From the cell containing the given text, extract its center point as (x, y) coordinate. 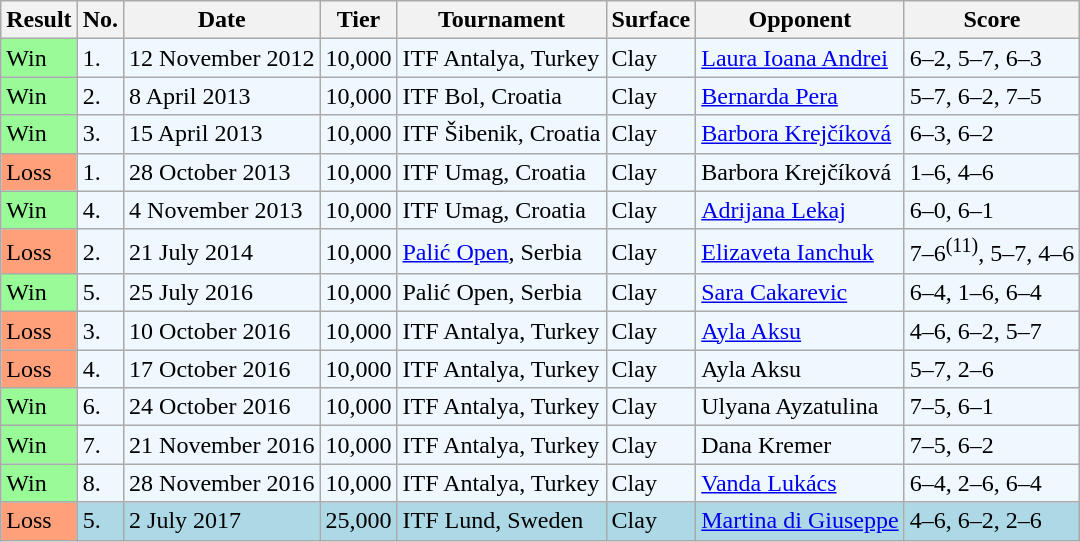
6–2, 5–7, 6–3 (992, 58)
6–4, 2–6, 6–4 (992, 483)
17 October 2016 (222, 369)
Opponent (800, 20)
12 November 2012 (222, 58)
Sara Cakarevic (800, 293)
7–6(11), 5–7, 4–6 (992, 252)
Score (992, 20)
25,000 (358, 521)
ITF Lund, Sweden (502, 521)
Dana Kremer (800, 445)
Elizaveta Ianchuk (800, 252)
4–6, 6–2, 5–7 (992, 331)
Adrijana Lekaj (800, 210)
Result (39, 20)
1–6, 4–6 (992, 172)
Bernarda Pera (800, 96)
ITF Šibenik, Croatia (502, 134)
Vanda Lukács (800, 483)
8 April 2013 (222, 96)
ITF Bol, Croatia (502, 96)
No. (100, 20)
6–0, 6–1 (992, 210)
Date (222, 20)
7–5, 6–2 (992, 445)
Ulyana Ayzatulina (800, 407)
28 October 2013 (222, 172)
21 November 2016 (222, 445)
7. (100, 445)
15 April 2013 (222, 134)
24 October 2016 (222, 407)
7–5, 6–1 (992, 407)
4 November 2013 (222, 210)
Laura Ioana Andrei (800, 58)
2 July 2017 (222, 521)
Surface (651, 20)
28 November 2016 (222, 483)
6–4, 1–6, 6–4 (992, 293)
4–6, 6–2, 2–6 (992, 521)
6. (100, 407)
8. (100, 483)
10 October 2016 (222, 331)
5–7, 2–6 (992, 369)
25 July 2016 (222, 293)
21 July 2014 (222, 252)
Tournament (502, 20)
6–3, 6–2 (992, 134)
5–7, 6–2, 7–5 (992, 96)
Martina di Giuseppe (800, 521)
Tier (358, 20)
